Pinpoint the cell where the given text exists, returning its (x, y) midpoint coordinate. 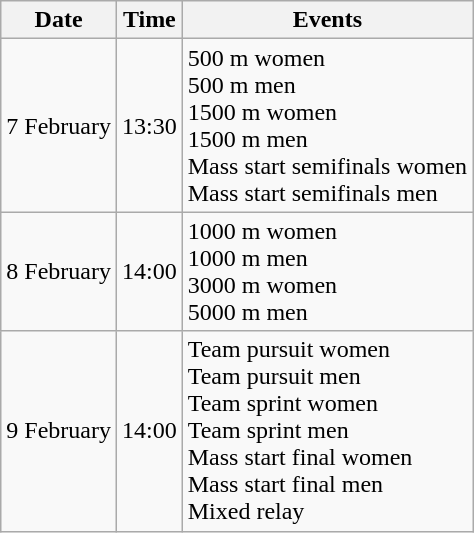
Time (149, 20)
Events (327, 20)
7 February (59, 126)
500 m women500 m men1500 m women1500 m menMass start semifinals womenMass start semifinals men (327, 126)
13:30 (149, 126)
8 February (59, 272)
1000 m women1000 m men3000 m women5000 m men (327, 272)
Team pursuit womenTeam pursuit menTeam sprint womenTeam sprint menMass start final womenMass start final menMixed relay (327, 431)
Date (59, 20)
9 February (59, 431)
